Determine the (X, Y) coordinate at the center of the cell enclosing the given text.  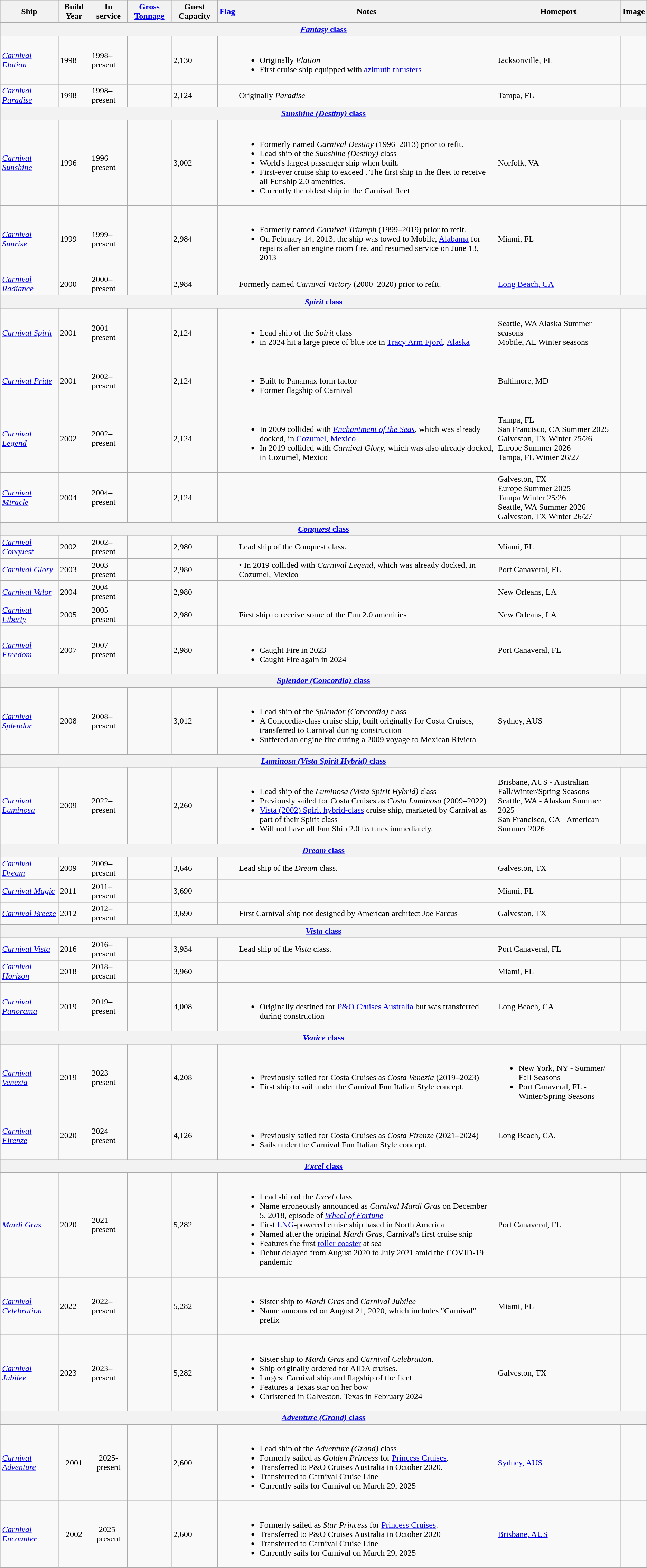
Previously sailed for Costa Cruises as Costa Venezia (2019–2023)First ship to sail under the Carnival Fun Italian Style concept. (366, 1078)
Caught Fire in 2023Caught Fire again in 2024 (366, 650)
2019–present (109, 1007)
Lead ship of the Spirit classin 2024 hit a large piece of blue ice in Tracy Arm Fjord, Alaska (366, 332)
Carnival Magic (29, 891)
Carnival Adventure (29, 1462)
2003–present (109, 569)
Carnival Sunshine (29, 163)
4,208 (194, 1078)
Conquest class (323, 529)
2003 (74, 569)
Norfolk, VA (559, 163)
Carnival Miracle (29, 497)
Jacksonville, FL (559, 60)
3,002 (194, 163)
Carnival Radiance (29, 284)
2012–present (109, 913)
Lead ship of the Dream class. (366, 868)
Carnival Celebration (29, 1306)
3,646 (194, 868)
Carnival Dream (29, 868)
Brisbane, AUS - Australian Fall/Winter/Spring SeasonsSeattle, WA - Alaskan Summer 2025San Francisco, CA - American Summer 2026 (559, 806)
2008–present (109, 721)
Carnival Horizon (29, 972)
2009–present (109, 868)
Vista class (323, 931)
Built to Panamax form factorFormer flagship of Carnival (366, 381)
Long Beach, CA. (559, 1135)
Carnival Conquest (29, 547)
2000 (74, 284)
Lead ship of the Vista class. (366, 949)
Galveston, TXEurope Summer 2025Tampa Winter 25/26Seattle, WA Summer 2026Galveston, TX Winter 26/27 (559, 497)
1996–present (109, 163)
Carnival Vista (29, 949)
Carnival Spirit (29, 332)
2023 (74, 1373)
Carnival Paradise (29, 95)
Carnival Pride (29, 381)
1999–present (109, 239)
In service (109, 12)
3,934 (194, 949)
Carnival Liberty (29, 614)
Originally ElationFirst cruise ship equipped with azimuth thrusters (366, 60)
Splendor (Concordia) class (323, 681)
Formerly named Carnival Victory (2000–2020) prior to refit. (366, 284)
Seattle, WA Alaska Summer seasonsMobile, AL Winter seasons (559, 332)
3,012 (194, 721)
Sunshine (Destiny) class (323, 113)
2001–present (109, 332)
Carnival Jubilee (29, 1373)
2011–present (109, 891)
2007 (74, 650)
2024–present (109, 1135)
Notes (366, 12)
Baltimore, MD (559, 381)
Flag (227, 12)
Carnival Sunrise (29, 239)
1999 (74, 239)
2008 (74, 721)
• In 2019 collided with Carnival Legend, which was already docked, in Cozumel, Mexico (366, 569)
Originally Paradise (366, 95)
Brisbane, AUS (559, 1534)
Venice class (323, 1038)
2011 (74, 891)
Carnival Valor (29, 592)
Ship (29, 12)
2018 (74, 972)
2016–present (109, 949)
2,130 (194, 60)
Originally destined for P&O Cruises Australia but was transferred during construction (366, 1007)
2005–present (109, 614)
Gross Tonnage (149, 12)
Dream class (323, 850)
Carnival Venezia (29, 1078)
First ship to receive some of the Fun 2.0 amenities (366, 614)
Carnival Panorama (29, 1007)
Carnival Glory (29, 569)
Previously sailed for Costa Cruises as Costa Firenze (2021–2024)Sails under the Carnival Fun Italian Style concept. (366, 1135)
Spirit class (323, 302)
2,260 (194, 806)
Homeport (559, 12)
2000–present (109, 284)
4,126 (194, 1135)
Carnival Elation (29, 60)
3,960 (194, 972)
Image (634, 12)
Carnival Encounter (29, 1534)
Carnival Splendor (29, 721)
2022 (74, 1306)
Tampa, FL (559, 95)
Fantasy class (323, 29)
Tampa, FLSan Francisco, CA Summer 2025Galveston, TX Winter 25/26Europe Summer 2026Tampa, FL Winter 26/27 (559, 438)
2005 (74, 614)
Build Year (74, 12)
2012 (74, 913)
Luminosa (Vista Spirit Hybrid) class (323, 761)
2007–present (109, 650)
2021–present (109, 1225)
Carnival Freedom (29, 650)
Guest Capacity (194, 12)
Carnival Breeze (29, 913)
Carnival Luminosa (29, 806)
1996 (74, 163)
4,008 (194, 1007)
First Carnival ship not designed by American architect Joe Farcus (366, 913)
Mardi Gras (29, 1225)
New York, NY - Summer/ Fall SeasonsPort Canaveral, FL - Winter/Spring Seasons (559, 1078)
2018–present (109, 972)
Carnival Firenze (29, 1135)
Sister ship to Mardi Gras and Carnival JubileeName announced on August 21, 2020, which includes "Carnival" prefix (366, 1306)
2016 (74, 949)
Lead ship of the Conquest class. (366, 547)
Adventure (Grand) class (323, 1418)
Excel class (323, 1166)
Carnival Legend (29, 438)
